Determine the [X, Y] coordinate at the center of the cell enclosing the given text.  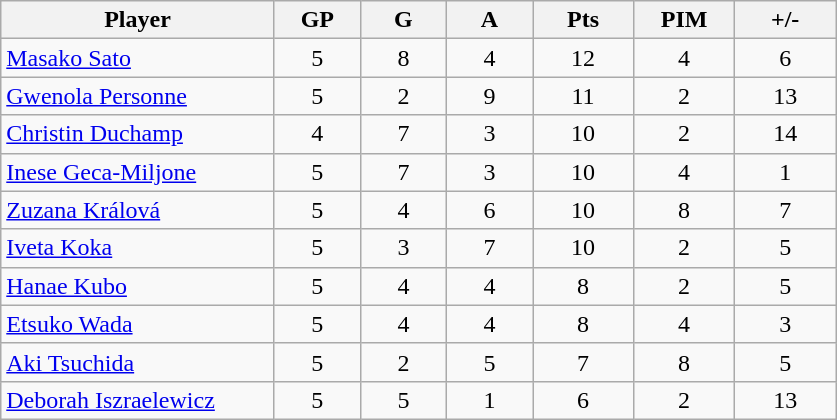
Player [138, 20]
11 [582, 96]
Masako Sato [138, 58]
Inese Geca-Miljone [138, 172]
14 [786, 134]
Pts [582, 20]
GP [317, 20]
Gwenola Personne [138, 96]
Iveta Koka [138, 248]
Christin Duchamp [138, 134]
Etsuko Wada [138, 324]
+/- [786, 20]
Deborah Iszraelewicz [138, 400]
Zuzana Králová [138, 210]
Hanae Kubo [138, 286]
G [403, 20]
PIM [684, 20]
9 [489, 96]
Aki Tsuchida [138, 362]
A [489, 20]
12 [582, 58]
